Find where the given text appears and provide that cell's center as (x, y) coordinate. 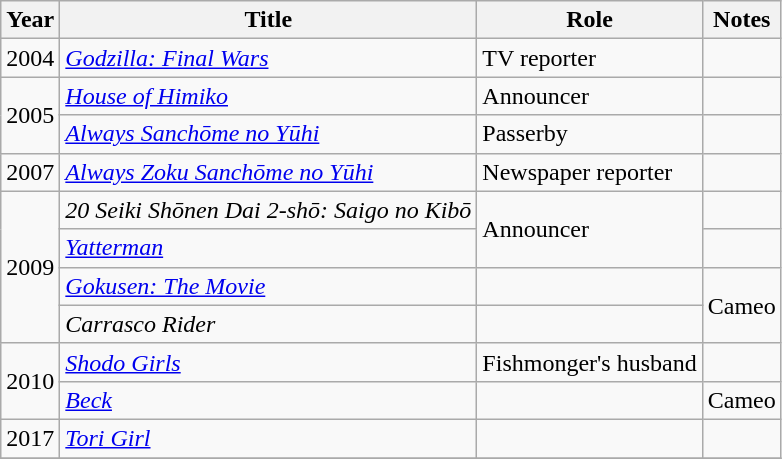
Role (590, 20)
2005 (30, 115)
Yatterman (268, 248)
Passerby (590, 134)
20 Seiki Shōnen Dai 2-shō: Saigo no Kibō (268, 210)
Notes (742, 20)
2004 (30, 58)
Always Zoku Sanchōme no Yūhi (268, 172)
Title (268, 20)
Godzilla: Final Wars (268, 58)
Year (30, 20)
Always Sanchōme no Yūhi (268, 134)
2009 (30, 267)
2010 (30, 381)
Carrasco Rider (268, 324)
TV reporter (590, 58)
Shodo Girls (268, 362)
2017 (30, 438)
Gokusen: The Movie (268, 286)
House of Himiko (268, 96)
Beck (268, 400)
Newspaper reporter (590, 172)
2007 (30, 172)
Fishmonger's husband (590, 362)
Tori Girl (268, 438)
